Detect which cell encompasses the target text, then output its (x, y) center coordinate. 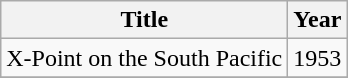
1953 (318, 58)
X-Point on the South Pacific (144, 58)
Year (318, 20)
Title (144, 20)
